Find where the given text appears and provide that cell's center as [x, y] coordinate. 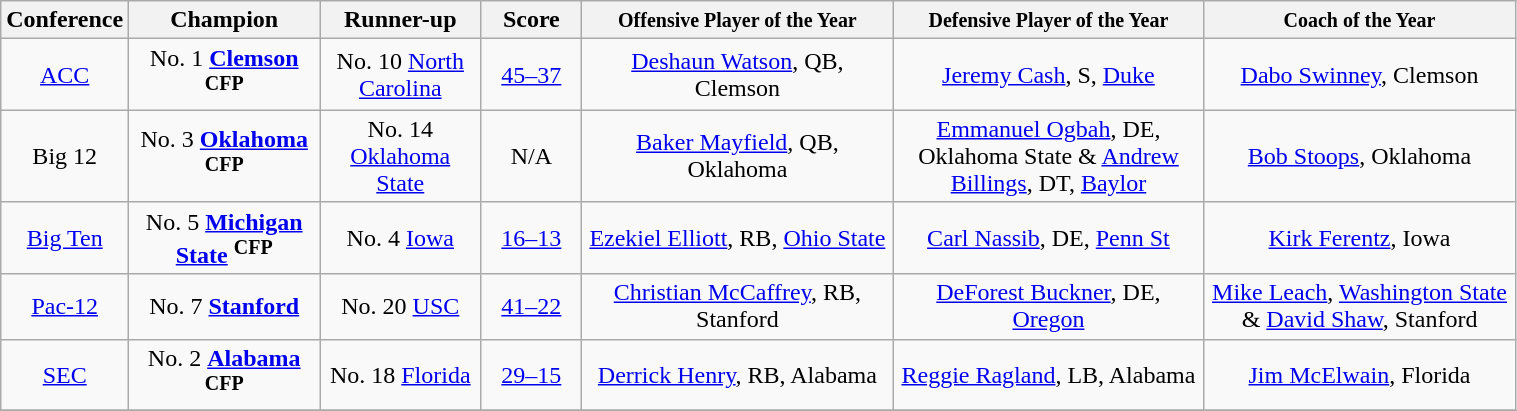
41–22 [532, 306]
Bob Stoops, Oklahoma [1360, 156]
N/A [532, 156]
No. 2 Alabama CFP [224, 375]
Score [532, 20]
No. 4 Iowa [400, 238]
Jeremy Cash, S, Duke [1048, 75]
Reggie Ragland, LB, Alabama [1048, 375]
29–15 [532, 375]
DeForest Buckner, DE, Oregon [1048, 306]
Big Ten [65, 238]
Champion [224, 20]
No. 20 USC [400, 306]
Deshaun Watson, QB, Clemson [738, 75]
Mike Leach, Washington State & David Shaw, Stanford [1360, 306]
Baker Mayfield, QB, Oklahoma [738, 156]
Dabo Swinney, Clemson [1360, 75]
Kirk Ferentz, Iowa [1360, 238]
No. 5 Michigan State CFP [224, 238]
Christian McCaffrey, RB, Stanford [738, 306]
No. 14 Oklahoma State [400, 156]
No. 3 Oklahoma CFP [224, 156]
Pac-12 [65, 306]
Conference [65, 20]
Coach of the Year [1360, 20]
No. 7 Stanford [224, 306]
Big 12 [65, 156]
Carl Nassib, DE, Penn St [1048, 238]
16–13 [532, 238]
45–37 [532, 75]
Derrick Henry, RB, Alabama [738, 375]
Ezekiel Elliott, RB, Ohio State [738, 238]
Defensive Player of the Year [1048, 20]
Jim McElwain, Florida [1360, 375]
No. 10 North Carolina [400, 75]
Emmanuel Ogbah, DE, Oklahoma State & Andrew Billings, DT, Baylor [1048, 156]
No. 18 Florida [400, 375]
Runner-up [400, 20]
SEC [65, 375]
ACC [65, 75]
No. 1 Clemson CFP [224, 75]
Offensive Player of the Year [738, 20]
